From the cell containing the given text, extract its center point as (x, y) coordinate. 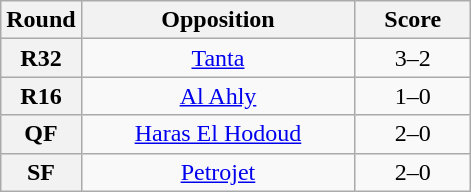
Al Ahly (218, 96)
3–2 (413, 58)
1–0 (413, 96)
Haras El Hodoud (218, 134)
Round (41, 20)
R32 (41, 58)
Opposition (218, 20)
QF (41, 134)
SF (41, 172)
Petrojet (218, 172)
R16 (41, 96)
Score (413, 20)
Tanta (218, 58)
